Determine the [x, y] coordinate at the center of the cell enclosing the given text.  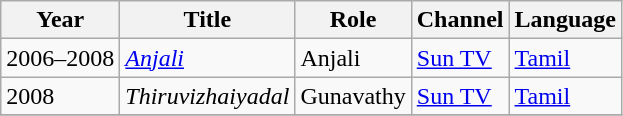
2006–2008 [60, 58]
Year [60, 20]
Role [353, 20]
Thiruvizhaiyadal [208, 96]
Language [565, 20]
2008 [60, 96]
Gunavathy [353, 96]
Channel [460, 20]
Title [208, 20]
